For the text-containing cell, return its midpoint in [X, Y] coordinate format. 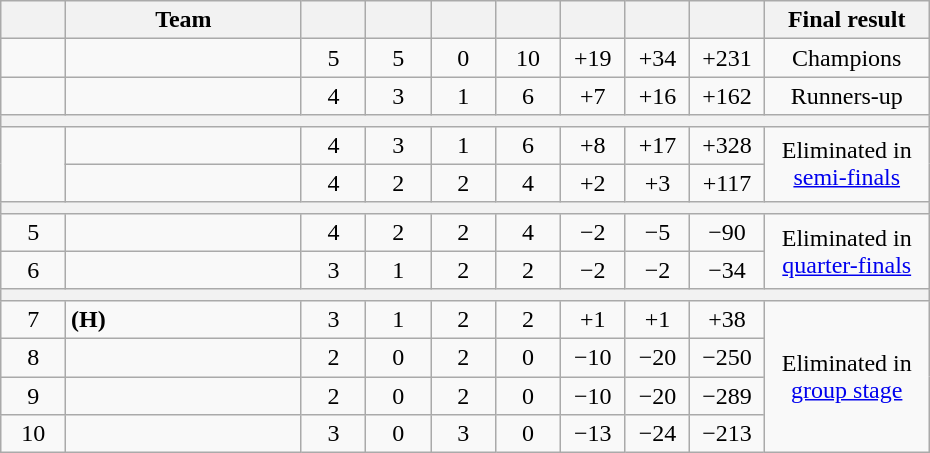
9 [34, 395]
+162 [727, 96]
7 [34, 319]
Runners-up [846, 96]
−289 [727, 395]
+3 [658, 183]
Eliminated in quarter-finals [846, 251]
Eliminated in semi-finals [846, 164]
−34 [727, 270]
−5 [658, 232]
−90 [727, 232]
+34 [658, 58]
+16 [658, 96]
−24 [658, 434]
+17 [658, 145]
+19 [592, 58]
+231 [727, 58]
+8 [592, 145]
8 [34, 357]
+2 [592, 183]
−250 [727, 357]
+7 [592, 96]
+328 [727, 145]
−213 [727, 434]
+117 [727, 183]
Team [184, 20]
−13 [592, 434]
Final result [846, 20]
+38 [727, 319]
Eliminated in group stage [846, 376]
Champions [846, 58]
(H) [184, 319]
